Determine the [X, Y] coordinate at the center of the cell enclosing the given text.  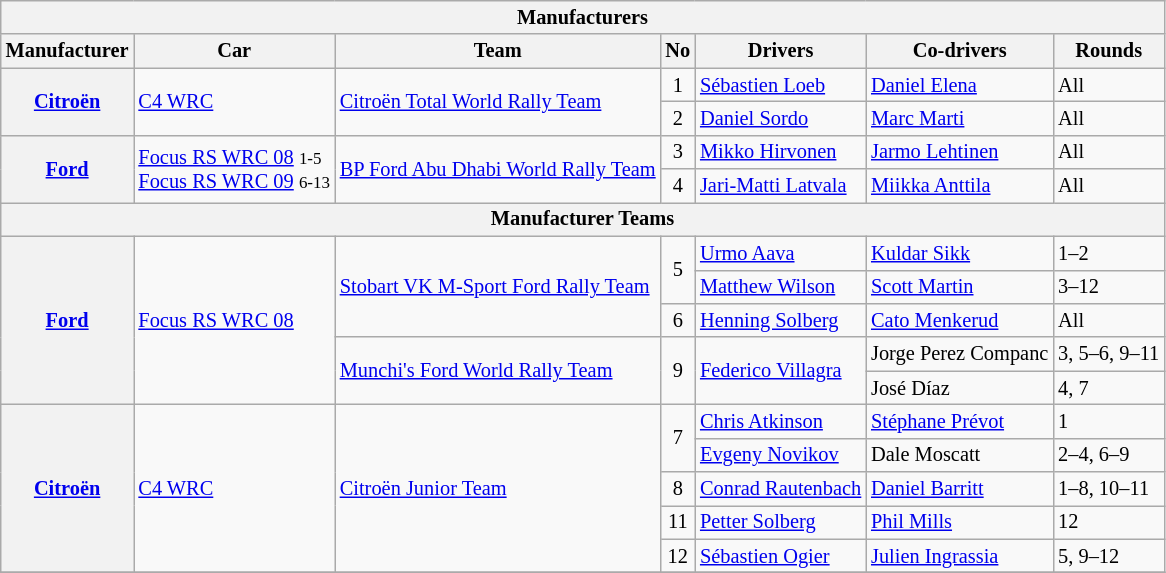
Daniel Sordo [780, 118]
9 [678, 370]
Drivers [780, 51]
Manufacturers [582, 17]
Daniel Barritt [960, 489]
Matthew Wilson [780, 287]
Miikka Anttila [960, 186]
3, 5–6, 9–11 [1108, 354]
Stéphane Prévot [960, 421]
Jarmo Lehtinen [960, 152]
Team [498, 51]
Julien Ingrassia [960, 556]
Focus RS WRC 08 1-5Focus RS WRC 09 6-13 [234, 168]
2 [678, 118]
5 [678, 270]
Jari-Matti Latvala [780, 186]
Mikko Hirvonen [780, 152]
Marc Marti [960, 118]
1–2 [1108, 253]
No [678, 51]
Stobart VK M-Sport Ford Rally Team [498, 286]
Dale Moscatt [960, 455]
2–4, 6–9 [1108, 455]
Scott Martin [960, 287]
6 [678, 320]
Sébastien Loeb [780, 85]
5, 9–12 [1108, 556]
Daniel Elena [960, 85]
Car [234, 51]
Munchi's Ford World Rally Team [498, 370]
4, 7 [1108, 388]
Chris Atkinson [780, 421]
Federico Villagra [780, 370]
Rounds [1108, 51]
Focus RS WRC 08 [234, 320]
Sébastien Ogier [780, 556]
Cato Menkerud [960, 320]
Citroën Junior Team [498, 488]
Manufacturer Teams [582, 219]
3–12 [1108, 287]
11 [678, 522]
1–8, 10–11 [1108, 489]
Evgeny Novikov [780, 455]
José Díaz [960, 388]
8 [678, 489]
Citroën Total World Rally Team [498, 102]
3 [678, 152]
Conrad Rautenbach [780, 489]
Phil Mills [960, 522]
4 [678, 186]
Manufacturer [68, 51]
Kuldar Sikk [960, 253]
Petter Solberg [780, 522]
BP Ford Abu Dhabi World Rally Team [498, 168]
7 [678, 438]
Urmo Aava [780, 253]
Henning Solberg [780, 320]
Co-drivers [960, 51]
Jorge Perez Companc [960, 354]
